Provide the [X, Y] coordinate of the cell's center where the given text is located.  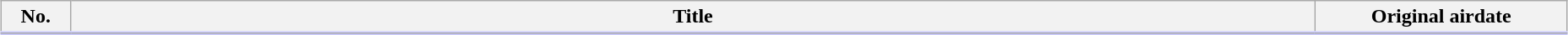
Original airdate [1441, 17]
Title [693, 17]
No. [35, 17]
